Identify which cell holds the provided text, then report its [X, Y] central coordinate. 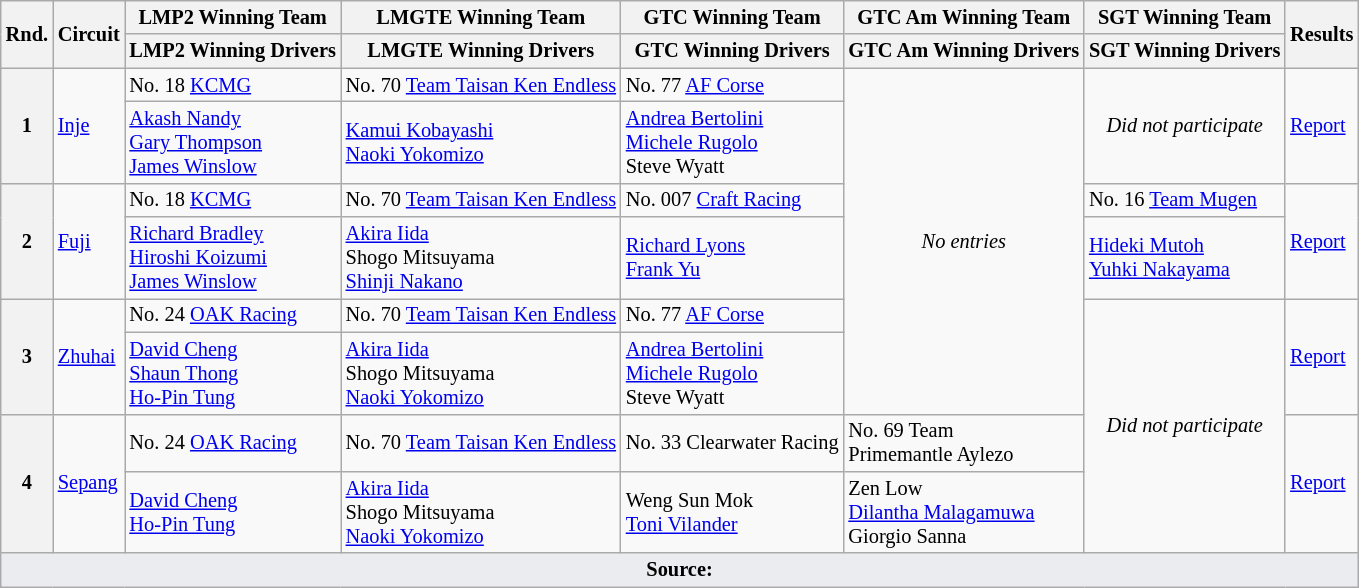
Weng Sun Mok Toni Vilander [732, 512]
No. 007 Craft Racing [732, 200]
Richard Bradley Hiroshi Koizumi James Winslow [232, 258]
Kamui Kobayashi Naoki Yokomizo [481, 142]
LMP2 Winning Team [232, 17]
GTC Am Winning Drivers [964, 51]
Zhuhai [89, 356]
No. 33 Clearwater Racing [732, 443]
No. 16 Team Mugen [1184, 200]
Akash Nandy Gary Thompson James Winslow [232, 142]
Hideki Mutoh Yuhki Nakayama [1184, 258]
GTC Winning Team [732, 17]
Rnd. [27, 34]
1 [27, 126]
4 [27, 484]
2 [27, 240]
Fuji [89, 240]
GTC Am Winning Team [964, 17]
Akira Iida Shogo Mitsuyama Shinji Nakano [481, 258]
3 [27, 356]
SGT Winning Team [1184, 17]
No. 69 TeamPrimemantle Aylezo [964, 443]
David Cheng Ho-Pin Tung [232, 512]
SGT Winning Drivers [1184, 51]
David Cheng Shaun Thong Ho-Pin Tung [232, 373]
Circuit [89, 34]
Zen Low Dilantha Malagamuwa Giorgio Sanna [964, 512]
Inje [89, 126]
Results [1322, 34]
LMGTE Winning Drivers [481, 51]
GTC Winning Drivers [732, 51]
Richard Lyons Frank Yu [732, 258]
Sepang [89, 484]
LMGTE Winning Team [481, 17]
No entries [964, 241]
LMP2 Winning Drivers [232, 51]
Source: [680, 570]
